Return (X, Y) of the center of cell containing provided text 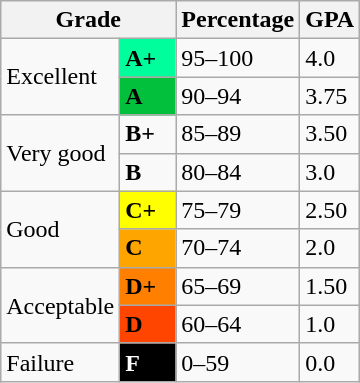
70–74 (238, 248)
60–64 (238, 324)
Acceptable (60, 305)
1.50 (330, 286)
3.75 (330, 96)
Excellent (60, 77)
2.50 (330, 210)
2.0 (330, 248)
GPA (330, 20)
95–100 (238, 58)
F (148, 362)
A (148, 96)
0.0 (330, 362)
Good (60, 229)
D (148, 324)
80–84 (238, 172)
65–69 (238, 286)
B+ (148, 134)
85–89 (238, 134)
3.50 (330, 134)
A+ (148, 58)
Very good (60, 153)
C+ (148, 210)
Grade (88, 20)
1.0 (330, 324)
B (148, 172)
3.0 (330, 172)
4.0 (330, 58)
C (148, 248)
Failure (60, 362)
75–79 (238, 210)
D+ (148, 286)
0–59 (238, 362)
90–94 (238, 96)
Percentage (238, 20)
